Capture the cell that displays the provided text and extract its [X, Y] central coordinate. 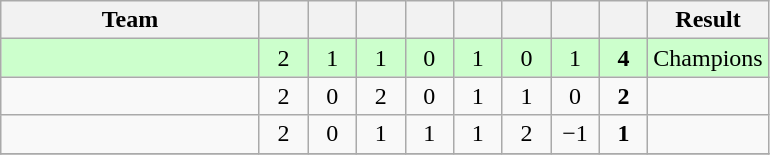
4 [624, 58]
Result [708, 20]
Team [130, 20]
Champions [708, 58]
−1 [576, 134]
